Output the (X, Y) coordinate of the center of the cell containing the given text.  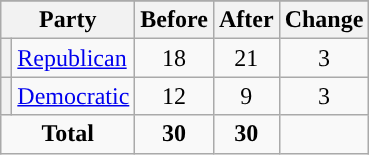
9 (246, 96)
Democratic (74, 96)
Change (324, 20)
21 (246, 58)
Before (174, 20)
Republican (74, 58)
18 (174, 58)
Party (68, 20)
12 (174, 96)
After (246, 20)
Total (68, 134)
